Detect which cell encompasses the target text, then output its [X, Y] center coordinate. 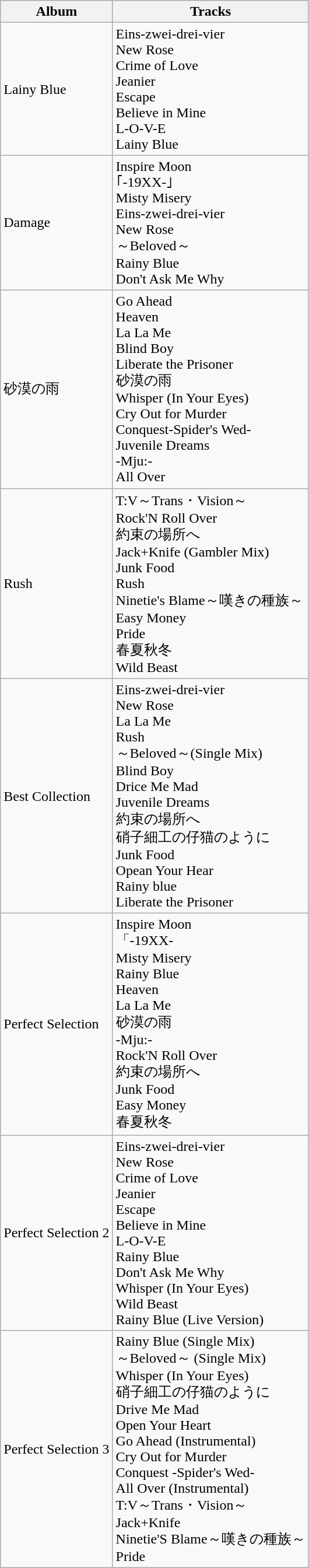
Inspire Moon「-19XX-Misty MiseryRainy BlueHeavenLa La Me砂漠の雨-Mju:-Rock'N Roll Over約束の場所へJunk FoodEasy Money春夏秋冬 [210, 1024]
Tracks [210, 12]
Inspire Moon｢-19XX-｣Misty MiseryEins-zwei-drei-vierNew Rose～Beloved～Rainy BlueDon't Ask Me Why [210, 223]
Perfect Selection 2 [57, 1233]
Go AheadHeavenLa La MeBlind BoyLiberate the Prisoner砂漠の雨Whisper (In Your Eyes)Cry Out for MurderConquest-Spider's Wed-Juvenile Dreams-Mju:-All Over [210, 389]
Album [57, 12]
Lainy Blue [57, 89]
Rush [57, 583]
Eins-zwei-drei-vierNew RoseCrime of LoveJeanierEscapeBelieve in MineL-O-V-ELainy Blue [210, 89]
Damage [57, 223]
Best Collection [57, 796]
T:V～Trans・Vision～Rock'N Roll Over約束の場所へJack+Knife (Gambler Mix)Junk FoodRushNinetie's Blame～嘆きの種族～Easy MoneyPride春夏秋冬Wild Beast [210, 583]
Perfect Selection [57, 1024]
砂漠の雨 [57, 389]
Perfect Selection 3 [57, 1449]
